Provide the [x, y] coordinate of the cell's center where the given text is located.  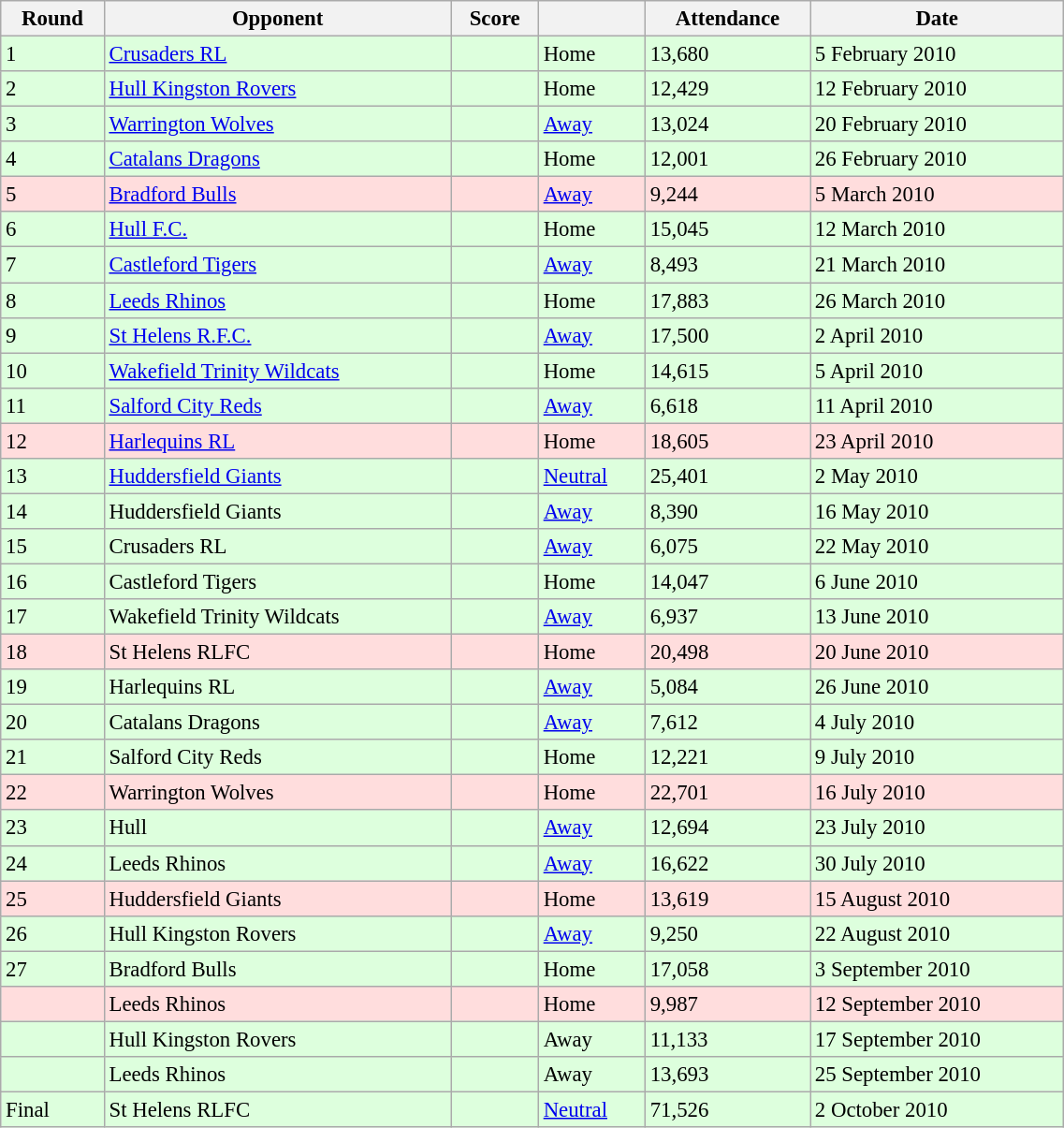
17 September 2010 [938, 1039]
Hull F.C. [277, 229]
15,045 [727, 229]
16 May 2010 [938, 511]
13,024 [727, 125]
14 [52, 511]
17,883 [727, 300]
9 July 2010 [938, 757]
11 April 2010 [938, 405]
18 [52, 652]
23 April 2010 [938, 441]
11,133 [727, 1039]
23 July 2010 [938, 828]
12 February 2010 [938, 89]
7 [52, 265]
21 [52, 757]
17 [52, 617]
19 [52, 687]
6,618 [727, 405]
16 July 2010 [938, 793]
6,937 [727, 617]
13,619 [727, 899]
26 February 2010 [938, 159]
1 [52, 54]
25,401 [727, 476]
12 September 2010 [938, 1004]
26 June 2010 [938, 687]
2 [52, 89]
12,429 [727, 89]
17,058 [727, 969]
8,390 [727, 511]
17,500 [727, 335]
20 February 2010 [938, 125]
22 August 2010 [938, 933]
9,250 [727, 933]
St Helens R.F.C. [277, 335]
6 June 2010 [938, 581]
6 [52, 229]
12 [52, 441]
22,701 [727, 793]
5 April 2010 [938, 371]
Attendance [727, 19]
12,001 [727, 159]
13 June 2010 [938, 617]
13 [52, 476]
4 July 2010 [938, 723]
8 [52, 300]
15 August 2010 [938, 899]
Final [52, 1109]
25 [52, 899]
20,498 [727, 652]
24 [52, 863]
Round [52, 19]
16 [52, 581]
11 [52, 405]
2 April 2010 [938, 335]
23 [52, 828]
9,244 [727, 195]
2 May 2010 [938, 476]
15 [52, 547]
10 [52, 371]
Hull [277, 828]
12 March 2010 [938, 229]
26 [52, 933]
16,622 [727, 863]
12,221 [727, 757]
14,047 [727, 581]
9,987 [727, 1004]
3 [52, 125]
6,075 [727, 547]
2 October 2010 [938, 1109]
13,693 [727, 1075]
5 [52, 195]
22 [52, 793]
Date [938, 19]
71,526 [727, 1109]
4 [52, 159]
27 [52, 969]
22 May 2010 [938, 547]
14,615 [727, 371]
20 June 2010 [938, 652]
3 September 2010 [938, 969]
9 [52, 335]
18,605 [727, 441]
20 [52, 723]
5 February 2010 [938, 54]
21 March 2010 [938, 265]
7,612 [727, 723]
26 March 2010 [938, 300]
8,493 [727, 265]
5 March 2010 [938, 195]
Score [494, 19]
5,084 [727, 687]
13,680 [727, 54]
Opponent [277, 19]
30 July 2010 [938, 863]
25 September 2010 [938, 1075]
12,694 [727, 828]
